Determine the (x, y) coordinate at the center of the cell enclosing the given text.  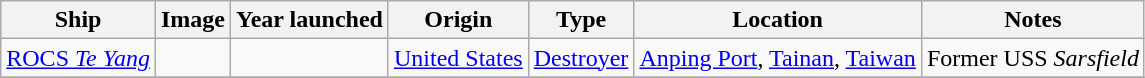
Year launched (310, 20)
Notes (1032, 20)
Image (192, 20)
Anping Port, Tainan, Taiwan (778, 58)
United States (458, 58)
ROCS Te Yang (78, 58)
Former USS Sarsfield (1032, 58)
Ship (78, 20)
Type (581, 20)
Location (778, 20)
Destroyer (581, 58)
Origin (458, 20)
